Find where the given text appears and provide that cell's center as (x, y) coordinate. 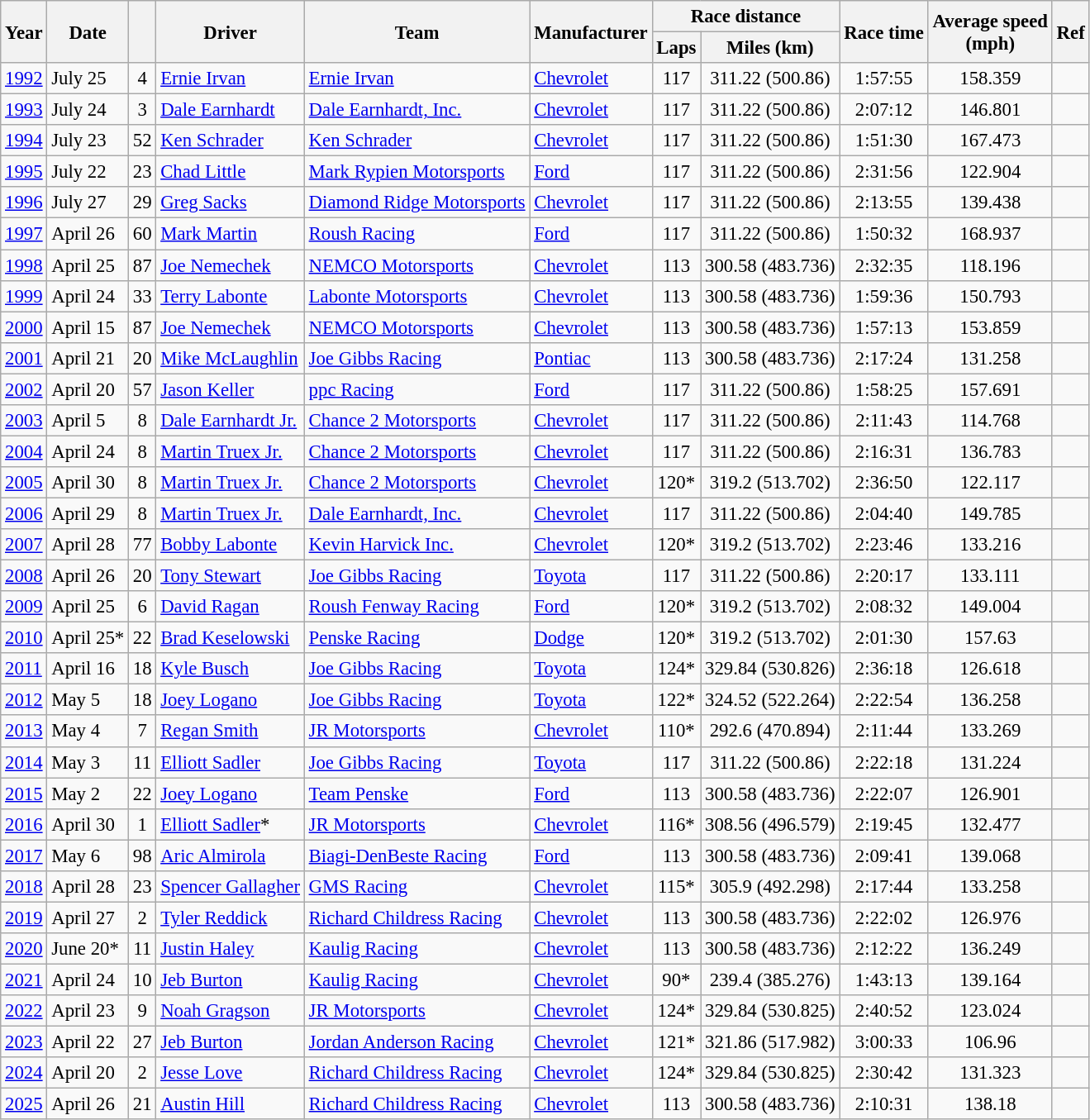
2:01:30 (884, 638)
April 23 (88, 1011)
Elliott Sadler (230, 762)
May 6 (88, 855)
118.196 (990, 265)
Driver (230, 31)
Laps (676, 48)
149.785 (990, 513)
6 (142, 607)
27 (142, 1042)
July 24 (88, 110)
2:36:18 (884, 669)
292.6 (470.894) (770, 732)
June 20* (88, 949)
126.618 (990, 669)
Roush Fenway Racing (416, 607)
David Ragan (230, 607)
321.86 (517.982) (770, 1042)
33 (142, 296)
2025 (24, 1104)
Biagi-DenBeste Racing (416, 855)
July 25 (88, 79)
167.473 (990, 141)
Terry Labonte (230, 296)
2011 (24, 669)
98 (142, 855)
131.323 (990, 1073)
Roush Racing (416, 234)
May 3 (88, 762)
Diamond Ridge Motorsports (416, 203)
Race distance (745, 17)
133.258 (990, 887)
Mark Rypien Motorsports (416, 172)
2016 (24, 824)
Race time (884, 31)
Pontiac (591, 358)
Dale Earnhardt Jr. (230, 421)
April 22 (88, 1042)
136.258 (990, 700)
2:09:41 (884, 855)
Penske Racing (416, 638)
2003 (24, 421)
2:22:07 (884, 794)
2013 (24, 732)
3:00:33 (884, 1042)
Justin Haley (230, 949)
1993 (24, 110)
126.976 (990, 917)
329.84 (530.826) (770, 669)
Year (24, 31)
1:58:25 (884, 389)
April 5 (88, 421)
308.56 (496.579) (770, 824)
21 (142, 1104)
1999 (24, 296)
Elliott Sadler* (230, 824)
146.801 (990, 110)
114.768 (990, 421)
2:32:35 (884, 265)
Dodge (591, 638)
2:12:22 (884, 949)
139.164 (990, 979)
2:13:55 (884, 203)
115* (676, 887)
1:59:36 (884, 296)
1:51:30 (884, 141)
July 27 (88, 203)
138.18 (990, 1104)
122.904 (990, 172)
Team Penske (416, 794)
1997 (24, 234)
2022 (24, 1011)
April 16 (88, 669)
Bobby Labonte (230, 545)
139.438 (990, 203)
2015 (24, 794)
Regan Smith (230, 732)
239.4 (385.276) (770, 979)
May 2 (88, 794)
ppc Racing (416, 389)
Tyler Reddick (230, 917)
2:17:44 (884, 887)
Jesse Love (230, 1073)
52 (142, 141)
123.024 (990, 1011)
1994 (24, 141)
Average speed(mph) (990, 31)
136.249 (990, 949)
116* (676, 824)
2:11:43 (884, 421)
2:17:24 (884, 358)
305.9 (492.298) (770, 887)
132.477 (990, 824)
110* (676, 732)
July 22 (88, 172)
3 (142, 110)
149.004 (990, 607)
Tony Stewart (230, 576)
2:40:52 (884, 1011)
Jordan Anderson Racing (416, 1042)
2:23:46 (884, 545)
April 25* (88, 638)
168.937 (990, 234)
2012 (24, 700)
2010 (24, 638)
1:50:32 (884, 234)
133.269 (990, 732)
Chad Little (230, 172)
158.359 (990, 79)
2:19:45 (884, 824)
Kyle Busch (230, 669)
May 4 (88, 732)
April 29 (88, 513)
2:11:44 (884, 732)
2:22:02 (884, 917)
2007 (24, 545)
121* (676, 1042)
Jason Keller (230, 389)
2:36:50 (884, 483)
2:22:18 (884, 762)
Noah Gragson (230, 1011)
2:30:42 (884, 1073)
Spencer Gallagher (230, 887)
2018 (24, 887)
90* (676, 979)
Aric Almirola (230, 855)
153.859 (990, 327)
131.224 (990, 762)
Greg Sacks (230, 203)
2:07:12 (884, 110)
29 (142, 203)
157.691 (990, 389)
2:04:40 (884, 513)
Mike McLaughlin (230, 358)
Kevin Harvick Inc. (416, 545)
1:57:55 (884, 79)
Date (88, 31)
2005 (24, 483)
324.52 (522.264) (770, 700)
Dale Earnhardt (230, 110)
1:57:13 (884, 327)
2024 (24, 1073)
133.216 (990, 545)
122* (676, 700)
136.783 (990, 451)
2017 (24, 855)
2001 (24, 358)
1992 (24, 79)
2:31:56 (884, 172)
133.111 (990, 576)
9 (142, 1011)
GMS Racing (416, 887)
150.793 (990, 296)
April 15 (88, 327)
2000 (24, 327)
2:10:31 (884, 1104)
Labonte Motorsports (416, 296)
2019 (24, 917)
2021 (24, 979)
Brad Keselowski (230, 638)
2009 (24, 607)
2008 (24, 576)
2:22:54 (884, 700)
2:20:17 (884, 576)
April 21 (88, 358)
77 (142, 545)
July 23 (88, 141)
4 (142, 79)
1:43:13 (884, 979)
Austin Hill (230, 1104)
122.117 (990, 483)
7 (142, 732)
2002 (24, 389)
131.258 (990, 358)
60 (142, 234)
157.63 (990, 638)
2020 (24, 949)
139.068 (990, 855)
May 5 (88, 700)
Manufacturer (591, 31)
Ref (1071, 31)
126.901 (990, 794)
2006 (24, 513)
106.96 (990, 1042)
2014 (24, 762)
Team (416, 31)
57 (142, 389)
10 (142, 979)
1996 (24, 203)
2004 (24, 451)
April 27 (88, 917)
2023 (24, 1042)
2:16:31 (884, 451)
1 (142, 824)
Mark Martin (230, 234)
Miles (km) (770, 48)
1995 (24, 172)
2:08:32 (884, 607)
1998 (24, 265)
